Output the [x, y] coordinate of the center of the cell containing the given text.  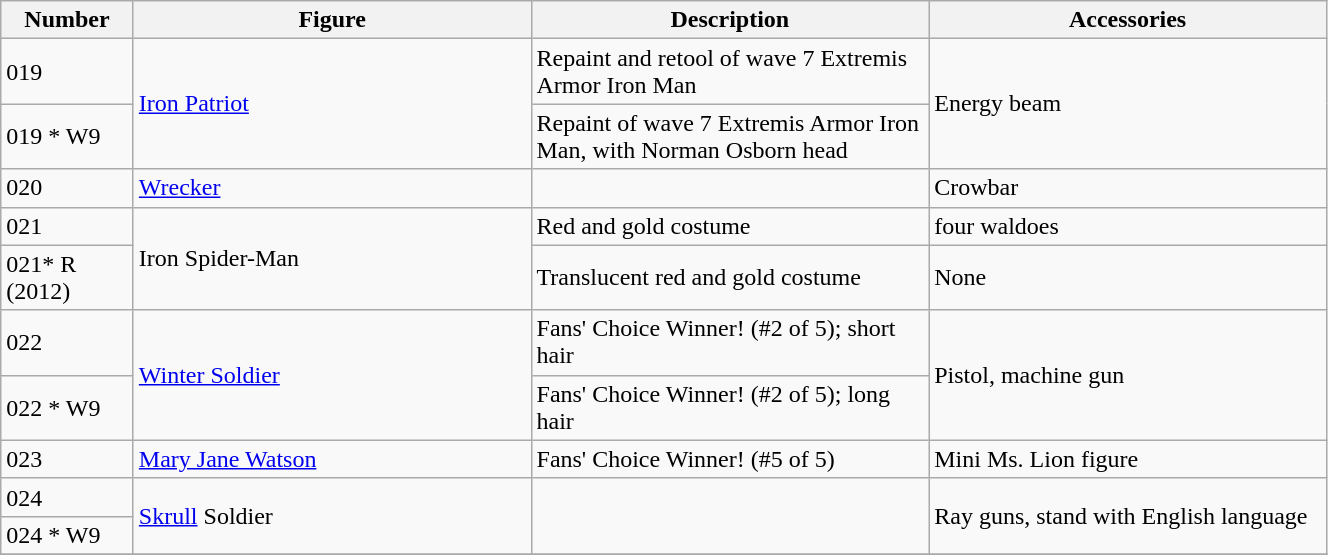
Figure [332, 20]
Crowbar [1128, 188]
Iron Spider-Man [332, 258]
Number [68, 20]
Mini Ms. Lion figure [1128, 459]
Repaint of wave 7 Extremis Armor Iron Man, with Norman Osborn head [730, 136]
Energy beam [1128, 104]
022 * W9 [68, 408]
Fans' Choice Winner! (#2 of 5); short hair [730, 342]
024 * W9 [68, 535]
Fans' Choice Winner! (#5 of 5) [730, 459]
Wrecker [332, 188]
021 [68, 226]
Mary Jane Watson [332, 459]
019 * W9 [68, 136]
Translucent red and gold costume [730, 278]
None [1128, 278]
Iron Patriot [332, 104]
022 [68, 342]
Fans' Choice Winner! (#2 of 5); long hair [730, 408]
020 [68, 188]
four waldoes [1128, 226]
024 [68, 497]
Skrull Soldier [332, 516]
021* R (2012) [68, 278]
Repaint and retool of wave 7 Extremis Armor Iron Man [730, 72]
019 [68, 72]
Winter Soldier [332, 375]
Pistol, machine gun [1128, 375]
Ray guns, stand with English language [1128, 516]
Red and gold costume [730, 226]
023 [68, 459]
Description [730, 20]
Accessories [1128, 20]
